Scan for the cell matching the given text and deliver its (X, Y) coordinate at center. 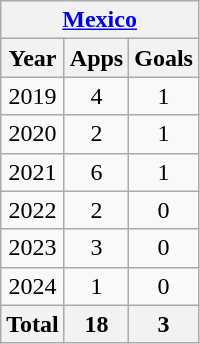
Goals (164, 58)
Year (33, 58)
4 (96, 96)
6 (96, 172)
2023 (33, 248)
Total (33, 324)
18 (96, 324)
2024 (33, 286)
2019 (33, 96)
Apps (96, 58)
2021 (33, 172)
2020 (33, 134)
Mexico (100, 20)
2022 (33, 210)
